Search for the cell housing the specified text and yield its [X, Y] center coordinate. 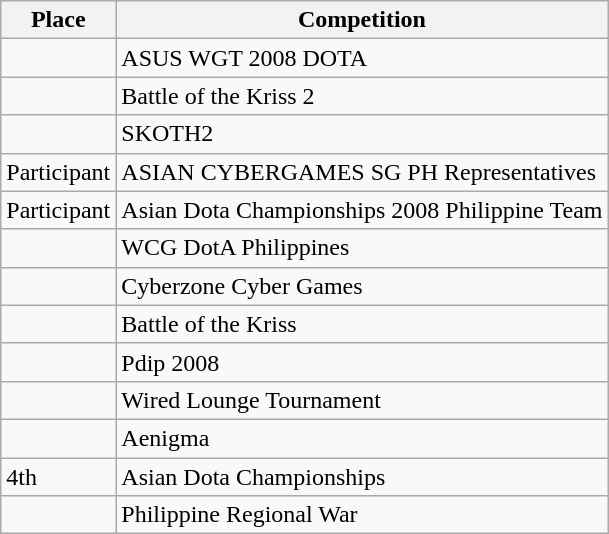
Battle of the Kriss [362, 324]
Wired Lounge Tournament [362, 400]
Asian Dota Championships 2008 Philippine Team [362, 210]
Place [58, 20]
Asian Dota Championships [362, 477]
Battle of the Kriss 2 [362, 96]
SKOTH2 [362, 134]
ASUS WGT 2008 DOTA [362, 58]
Competition [362, 20]
Philippine Regional War [362, 515]
Aenigma [362, 438]
Cyberzone Cyber Games [362, 286]
ASIAN CYBERGAMES SG PH Representatives [362, 172]
4th [58, 477]
Pdip 2008 [362, 362]
WCG DotA Philippines [362, 248]
